Output the (x, y) coordinate of the center of the cell containing the given text.  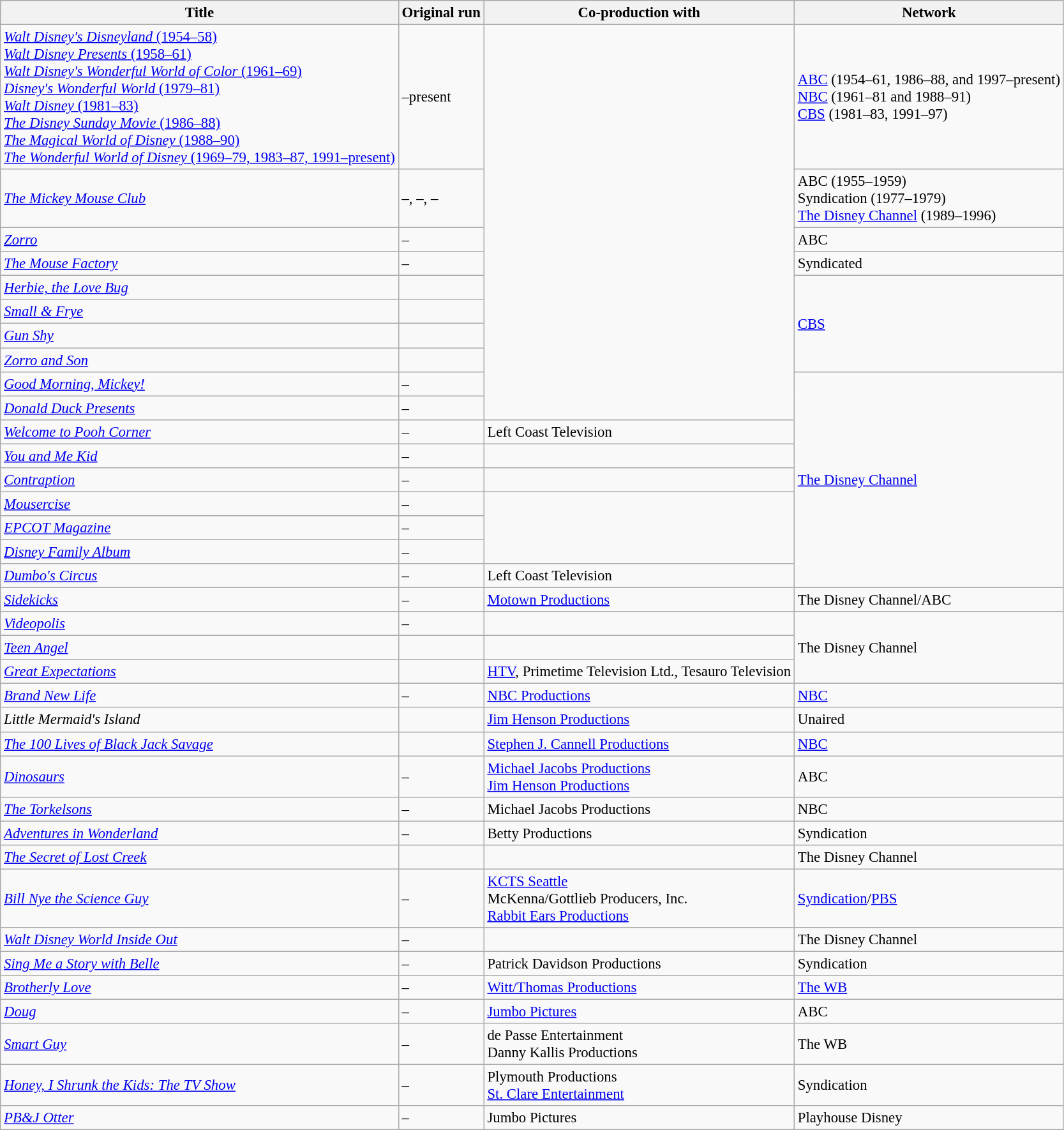
Plymouth ProductionsSt. Clare Entertainment (639, 1085)
Zorro and Son (199, 360)
Witt/Thomas Productions (639, 988)
Small & Frye (199, 312)
Bill Nye the Science Guy (199, 898)
Jim Henson Productions (639, 720)
Little Mermaid's Island (199, 720)
Brand New Life (199, 696)
Dumbo's Circus (199, 576)
ABC (1954–61, 1986–88, and 1997–present)NBC (1961–81 and 1988–91)CBS (1981–83, 1991–97) (929, 97)
Zorro (199, 240)
KCTS SeattleMcKenna/Gottlieb Producers, Inc.Rabbit Ears Productions (639, 898)
Dinosaurs (199, 776)
Betty Productions (639, 833)
–, –, – (441, 199)
Brotherly Love (199, 988)
The Torkelsons (199, 809)
Syndicated (929, 264)
Gun Shy (199, 336)
Teen Angel (199, 648)
Co-production with (639, 13)
Donald Duck Presents (199, 408)
Sing Me a Story with Belle (199, 963)
PB&J Otter (199, 1118)
Walt Disney World Inside Out (199, 940)
Doug (199, 1012)
Herbie, the Love Bug (199, 288)
Motown Productions (639, 600)
Original run (441, 13)
Smart Guy (199, 1044)
Mousercise (199, 504)
HTV, Primetime Television Ltd., Tesauro Television (639, 672)
Good Morning, Mickey! (199, 384)
Stephen J. Cannell Productions (639, 744)
Honey, I Shrunk the Kids: The TV Show (199, 1085)
Adventures in Wonderland (199, 833)
Title (199, 13)
You and Me Kid (199, 456)
EPCOT Magazine (199, 528)
NBC Productions (639, 696)
The 100 Lives of Black Jack Savage (199, 744)
de Passe EntertainmentDanny Kallis Productions (639, 1044)
Disney Family Album (199, 552)
Michael Jacobs Productions (639, 809)
The Mickey Mouse Club (199, 199)
The Mouse Factory (199, 264)
Patrick Davidson Productions (639, 963)
CBS (929, 324)
Great Expectations (199, 672)
Welcome to Pooh Corner (199, 432)
Sidekicks (199, 600)
ABC (1955–1959)Syndication (1977–1979)The Disney Channel (1989–1996) (929, 199)
Michael Jacobs ProductionsJim Henson Productions (639, 776)
The Secret of Lost Creek (199, 857)
Syndication/PBS (929, 898)
Unaired (929, 720)
Playhouse Disney (929, 1118)
–present (441, 97)
Network (929, 13)
Contraption (199, 480)
Videopolis (199, 624)
The Disney Channel/ABC (929, 600)
